Capture the cell that displays the provided text and extract its [x, y] central coordinate. 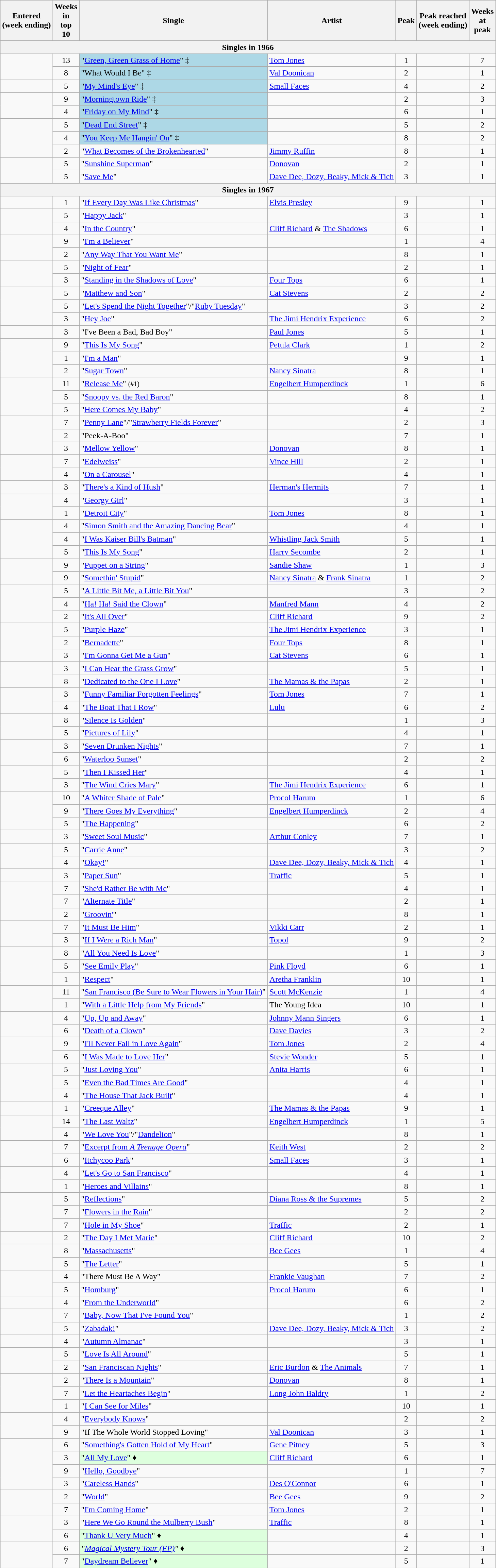
"What Would I Be" ‡ [173, 73]
"Dedicated to the One I Love" [173, 681]
"Let the Heartaches Begin" [173, 1393]
"Ha! Ha! Said the Clown" [173, 603]
"Careless Hands" [173, 1484]
"With a Little Help from My Friends" [173, 1005]
"Edelweiss" [173, 461]
"Release Me" (#1) [173, 384]
"I Was Made to Love Her" [173, 1057]
"All My Love" ♦ [173, 1458]
Nancy Sinatra & Frank Sinatra [331, 578]
"Green, Green Grass of Home" ‡ [173, 60]
"Alternate Title" [173, 901]
"Massachusetts" [173, 1251]
"What Becomes of the Brokenhearted" [173, 151]
"Creeque Alley" [173, 1108]
"There Is a Mountain" [173, 1380]
Keith West [331, 1147]
"It's All Over" [173, 617]
"I Was Kaiser Bill's Batman" [173, 539]
"My Mind's Eye" ‡ [173, 86]
Paul Jones [331, 332]
"Let's Spend the Night Together"/"Ruby Tuesday" [173, 306]
"I Can Hear the Grass Grow" [173, 668]
"Silence Is Golden" [173, 720]
"Hey Joe" [173, 319]
Arthur Conley [331, 837]
Artist [331, 20]
Topol [331, 940]
Des O'Connor [331, 1484]
Pink Floyd [331, 966]
"We Love You"/"Dandelion" [173, 1134]
"The Last Waltz" [173, 1121]
"Everybody Knows" [173, 1419]
"Then I Kissed Her" [173, 772]
"See Emily Play" [173, 966]
"Here Comes My Baby" [173, 410]
Scott McKenzie [331, 992]
"Funny Familiar Forgotten Feelings" [173, 694]
"Sunshine Superman" [173, 164]
Vince Hill [331, 461]
"Georgy Girl" [173, 500]
"Standing in the Shadows of Love" [173, 280]
Johnny Mann Singers [331, 1018]
"Any Way That You Want Me" [173, 254]
"The Letter" [173, 1264]
"The Boat That I Row" [173, 707]
"She'd Rather Be with Me" [173, 888]
"Death of a Clown" [173, 1031]
"World" [173, 1497]
Vikki Carr [331, 927]
The Young Idea [331, 1005]
"Here We Go Round the Mulberry Bush" [173, 1522]
"Excerpt from A Teenage Opera" [173, 1147]
Anita Harris [331, 1070]
"In the Country" [173, 228]
"Autumn Almanac" [173, 1341]
"I've Been a Bad, Bad Boy" [173, 332]
Peak reached(week ending) [443, 20]
"Flowers in the Rain" [173, 1212]
"Hole in My Shoe" [173, 1225]
Herman's Hermits [331, 487]
13 [66, 60]
"It Must Be Him" [173, 927]
"Seven Drunken Nights" [173, 746]
Jimmy Ruffin [331, 151]
"Something's Gotten Hold of My Heart" [173, 1445]
"I'm a Man" [173, 358]
Elvis Presley [331, 203]
Sandie Shaw [331, 565]
"Bernadette" [173, 643]
"On a Carousel" [173, 474]
"Waterloo Sunset" [173, 759]
"The Wind Cries Mary" [173, 785]
"A Little Bit Me, a Little Bit You" [173, 591]
"Purple Haze" [173, 630]
"If I Were a Rich Man" [173, 940]
"From the Underworld" [173, 1302]
"Puppet on a String" [173, 565]
"Even the Bad Times Are Good" [173, 1083]
"A Whiter Shade of Pale" [173, 798]
Entered(week ending) [27, 20]
Lulu [331, 707]
"Sugar Town" [173, 371]
"Love Is All Around" [173, 1354]
"Save Me" [173, 176]
Whistling Jack Smith [331, 539]
"Matthew and Son" [173, 293]
"There Goes My Everything" [173, 811]
"Night of Fear" [173, 267]
"Itchycoo Park" [173, 1160]
Petula Clark [331, 345]
"Penny Lane"/"Strawberry Fields Forever" [173, 423]
"There's a Kind of Hush" [173, 487]
Eric Burdon & The Animals [331, 1367]
"Groovin'" [173, 914]
Long John Baldry [331, 1393]
"Sweet Soul Music" [173, 837]
"I Can See for Miles" [173, 1406]
"Let's Go to San Francisco" [173, 1173]
"Dead End Street" ‡ [173, 125]
"I'm Coming Home" [173, 1510]
"Peek-A-Boo" [173, 436]
"Mellow Yellow" [173, 448]
"Zabadak!" [173, 1328]
Aretha Franklin [331, 979]
"I'll Never Fall in Love Again" [173, 1044]
"If The Whole World Stopped Loving" [173, 1432]
"Okay!" [173, 863]
"I'm Gonna Get Me a Gun" [173, 655]
"Pictures of Lily" [173, 733]
"Friday on My Mind" ‡ [173, 112]
"San Franciscan Nights" [173, 1367]
"Thank U Very Much" ♦ [173, 1535]
Cliff Richard & The Shadows [331, 228]
"Just Loving You" [173, 1070]
Diana Ross & the Supremes [331, 1199]
Manfred Mann [331, 603]
"Somethin' Stupid" [173, 578]
"The Happening" [173, 824]
"Homburg" [173, 1290]
"Paper Sun" [173, 875]
"If Every Day Was Like Christmas" [173, 203]
"Respect" [173, 979]
"Simon Smith and the Amazing Dancing Bear" [173, 526]
Singles in 1967 [248, 189]
"Up, Up and Away" [173, 1018]
"Carrie Anne" [173, 850]
"The Day I Met Marie" [173, 1238]
Peak [406, 20]
"Magical Mystery Tour (EP)" ♦ [173, 1548]
"Reflections" [173, 1199]
"Snoopy vs. the Red Baron" [173, 397]
"Baby, Now That I've Found You" [173, 1315]
"The House That Jack Built" [173, 1095]
"Heroes and Villains" [173, 1186]
"All You Need Is Love" [173, 953]
Gene Pitney [331, 1445]
"I'm a Believer" [173, 241]
Weeksintop10 [66, 20]
Singles in 1966 [248, 47]
Nancy Sinatra [331, 371]
"Daydream Believer" ♦ [173, 1561]
"There Must Be A Way" [173, 1277]
"Morningtown Ride" ‡ [173, 99]
Single [173, 20]
"You Keep Me Hangin' On" ‡ [173, 138]
Dave Davies [331, 1031]
"San Francisco (Be Sure to Wear Flowers in Your Hair)" [173, 992]
Frankie Vaughan [331, 1277]
14 [66, 1121]
"Happy Jack" [173, 216]
"Detroit City" [173, 513]
Stevie Wonder [331, 1057]
Weeksatpeak [482, 20]
"Hello, Goodbye" [173, 1471]
Harry Secombe [331, 552]
